Detect which cell encompasses the target text, then output its (x, y) center coordinate. 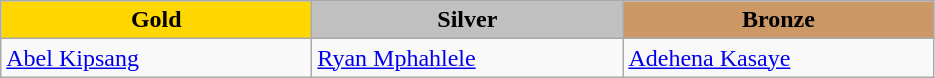
Bronze (778, 20)
Silver (468, 20)
Gold (156, 20)
Adehena Kasaye (778, 58)
Ryan Mphahlele (468, 58)
Abel Kipsang (156, 58)
